Detect which cell encompasses the target text, then output its [X, Y] center coordinate. 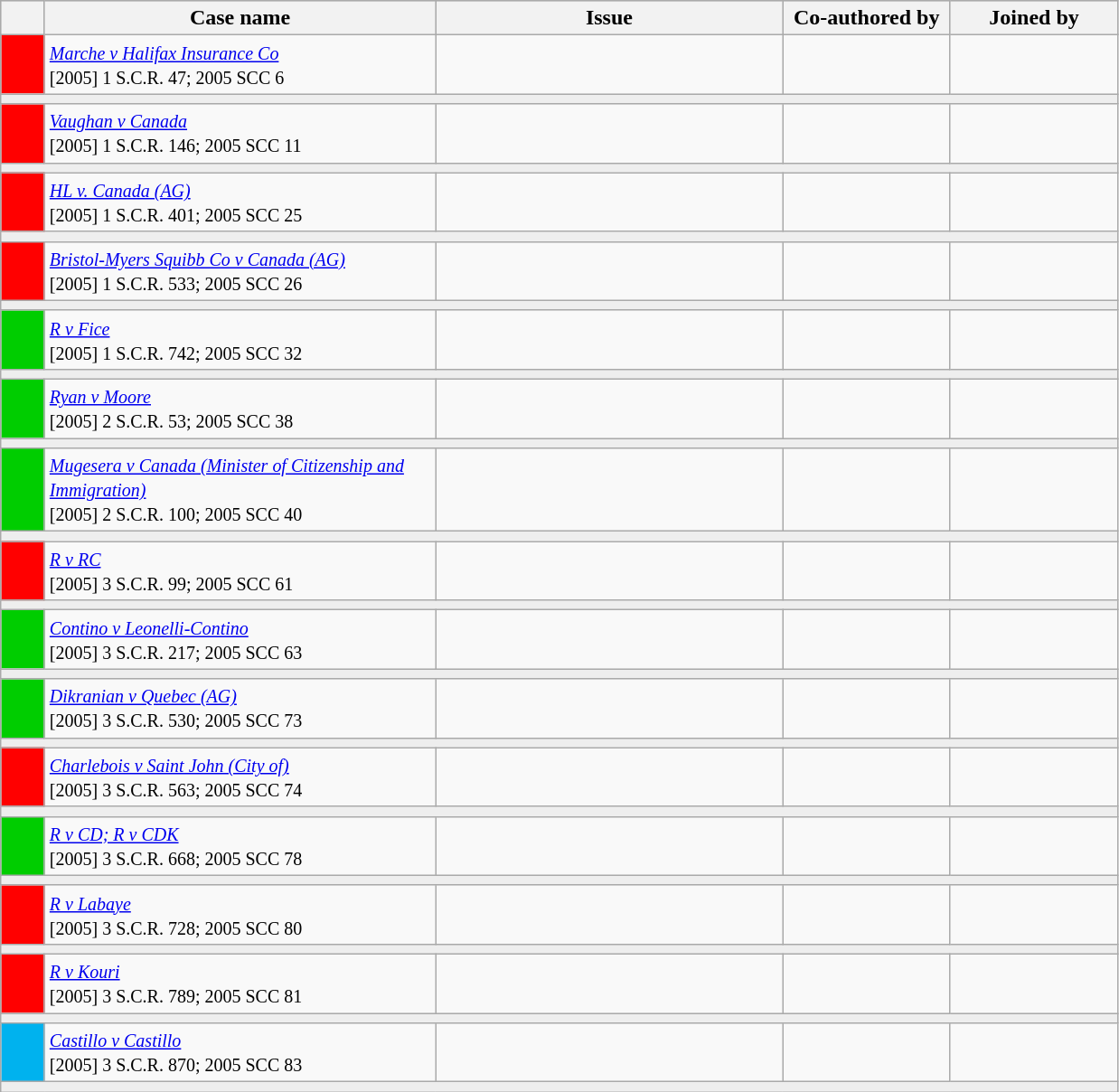
Bristol-Myers Squibb Co v Canada (AG) [2005] 1 S.C.R. 533; 2005 SCC 26 [240, 271]
R v Labaye [2005] 3 S.C.R. 728; 2005 SCC 80 [240, 915]
Issue [609, 18]
Co-authored by [866, 18]
R v RC [2005] 3 S.C.R. 99; 2005 SCC 61 [240, 571]
Castillo v Castillo [2005] 3 S.C.R. 870; 2005 SCC 83 [240, 1052]
R v CD; R v CDK [2005] 3 S.C.R. 668; 2005 SCC 78 [240, 846]
Charlebois v Saint John (City of) [2005] 3 S.C.R. 563; 2005 SCC 74 [240, 777]
R v Fice [2005] 1 S.C.R. 742; 2005 SCC 32 [240, 340]
R v Kouri [2005] 3 S.C.R. 789; 2005 SCC 81 [240, 984]
Joined by [1034, 18]
Contino v Leonelli-Contino [2005] 3 S.C.R. 217; 2005 SCC 63 [240, 640]
Dikranian v Quebec (AG) [2005] 3 S.C.R. 530; 2005 SCC 73 [240, 709]
HL v. Canada (AG) [2005] 1 S.C.R. 401; 2005 SCC 25 [240, 202]
Marche v Halifax Insurance Co [2005] 1 S.C.R. 47; 2005 SCC 6 [240, 65]
Vaughan v Canada [2005] 1 S.C.R. 146; 2005 SCC 11 [240, 134]
Mugesera v Canada (Minister of Citizenship and Immigration) [2005] 2 S.C.R. 100; 2005 SCC 40 [240, 490]
Case name [240, 18]
Ryan v Moore [2005] 2 S.C.R. 53; 2005 SCC 38 [240, 409]
